Identify which cell holds the provided text, then report its (X, Y) central coordinate. 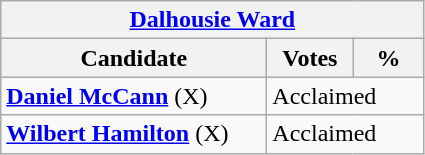
Candidate (134, 58)
Wilbert Hamilton (X) (134, 134)
% (388, 58)
Dalhousie Ward (212, 20)
Daniel McCann (X) (134, 96)
Votes (310, 58)
